Return (X, Y) of the center of cell containing provided text 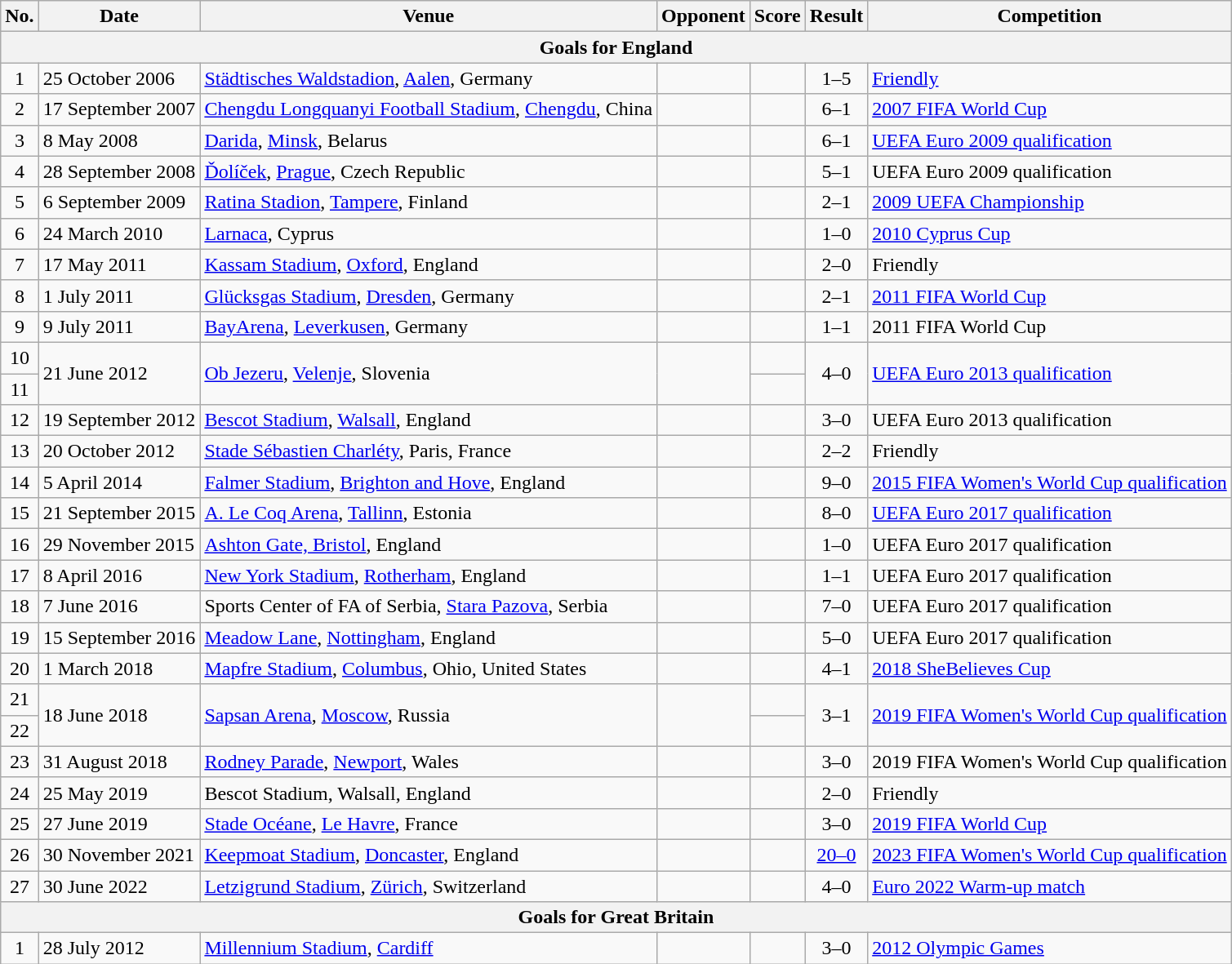
2 (20, 109)
Opponent (704, 16)
12 (20, 420)
7 (20, 264)
Ďolíček, Prague, Czech Republic (429, 171)
9 July 2011 (119, 327)
25 October 2006 (119, 78)
23 (20, 762)
Stade Océane, Le Havre, France (429, 824)
Goals for England (616, 47)
30 November 2021 (119, 855)
28 September 2008 (119, 171)
Ashton Gate, Bristol, England (429, 544)
7–0 (836, 606)
17 May 2011 (119, 264)
5–1 (836, 171)
24 (20, 793)
2012 Olympic Games (1050, 948)
31 August 2018 (119, 762)
4–1 (836, 669)
Darida, Minsk, Belarus (429, 140)
15 (20, 513)
3 (20, 140)
Result (836, 16)
Competition (1050, 16)
19 September 2012 (119, 420)
17 (20, 575)
13 (20, 451)
Chengdu Longquanyi Football Stadium, Chengdu, China (429, 109)
18 June 2018 (119, 715)
Millennium Stadium, Cardiff (429, 948)
27 (20, 886)
A. Le Coq Arena, Tallinn, Estonia (429, 513)
20 October 2012 (119, 451)
22 (20, 731)
Euro 2022 Warm-up match (1050, 886)
Falmer Stadium, Brighton and Hove, England (429, 482)
15 September 2016 (119, 637)
26 (20, 855)
28 July 2012 (119, 948)
Sports Center of FA of Serbia, Stara Pazova, Serbia (429, 606)
7 June 2016 (119, 606)
4 (20, 171)
Date (119, 16)
8 April 2016 (119, 575)
21 June 2012 (119, 373)
2023 FIFA Women's World Cup qualification (1050, 855)
Keepmoat Stadium, Doncaster, England (429, 855)
9–0 (836, 482)
Städtisches Waldstadion, Aalen, Germany (429, 78)
5–0 (836, 637)
3–1 (836, 715)
Ratina Stadion, Tampere, Finland (429, 202)
5 April 2014 (119, 482)
BayArena, Leverkusen, Germany (429, 327)
14 (20, 482)
Meadow Lane, Nottingham, England (429, 637)
25 (20, 824)
1 March 2018 (119, 669)
Kassam Stadium, Oxford, England (429, 264)
20–0 (836, 855)
Letzigrund Stadium, Zürich, Switzerland (429, 886)
27 June 2019 (119, 824)
New York Stadium, Rotherham, England (429, 575)
Sapsan Arena, Moscow, Russia (429, 715)
18 (20, 606)
Larnaca, Cyprus (429, 233)
1–5 (836, 78)
2009 UEFA Championship (1050, 202)
29 November 2015 (119, 544)
Goals for Great Britain (616, 917)
17 September 2007 (119, 109)
Score (777, 16)
19 (20, 637)
2015 FIFA Women's World Cup qualification (1050, 482)
2019 FIFA World Cup (1050, 824)
21 September 2015 (119, 513)
8 (20, 295)
11 (20, 389)
16 (20, 544)
6 September 2009 (119, 202)
2018 SheBelieves Cup (1050, 669)
2010 Cyprus Cup (1050, 233)
8–0 (836, 513)
20 (20, 669)
6 (20, 233)
5 (20, 202)
Rodney Parade, Newport, Wales (429, 762)
2007 FIFA World Cup (1050, 109)
21 (20, 700)
No. (20, 16)
Stade Sébastien Charléty, Paris, France (429, 451)
1 July 2011 (119, 295)
9 (20, 327)
Mapfre Stadium, Columbus, Ohio, United States (429, 669)
8 May 2008 (119, 140)
Ob Jezeru, Velenje, Slovenia (429, 373)
25 May 2019 (119, 793)
2–2 (836, 451)
Glücksgas Stadium, Dresden, Germany (429, 295)
Venue (429, 16)
10 (20, 358)
24 March 2010 (119, 233)
30 June 2022 (119, 886)
